Output the (X, Y) coordinate of the center of the cell containing the given text.  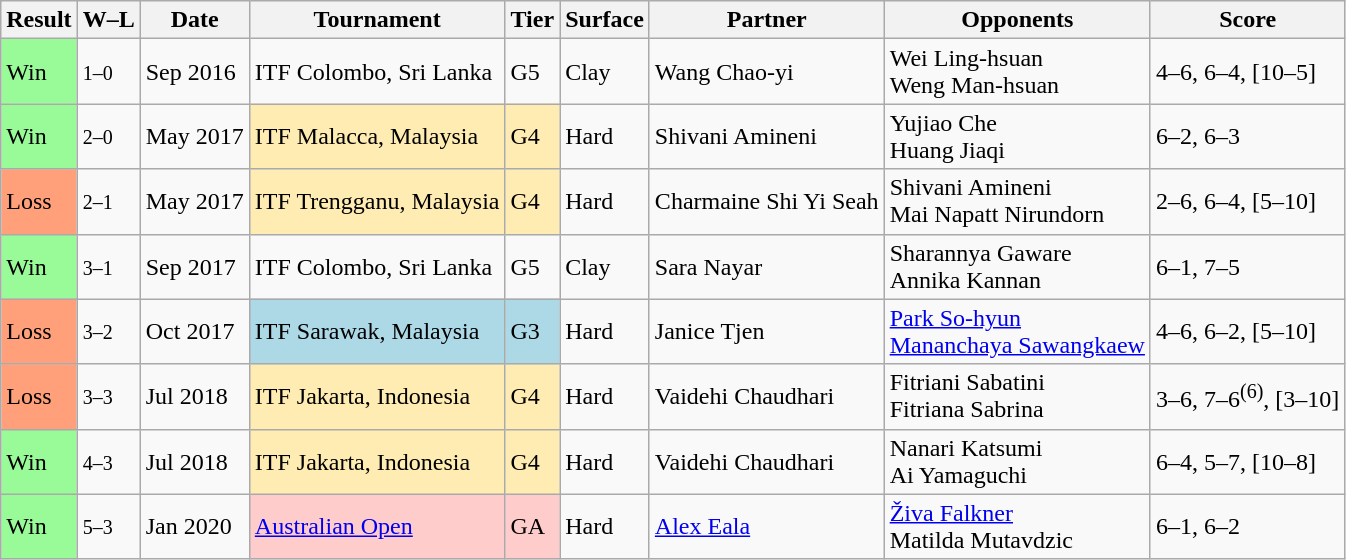
2–6, 6–4, [5–10] (1247, 202)
Janice Tjen (766, 332)
Partner (766, 20)
4–3 (108, 462)
3–6, 7–6(6), [3–10] (1247, 396)
6–4, 5–7, [10–8] (1247, 462)
3–3 (108, 396)
2–1 (108, 202)
1–0 (108, 72)
Date (194, 20)
3–2 (108, 332)
Opponents (1017, 20)
Oct 2017 (194, 332)
Result (39, 20)
Yujiao Che Huang Jiaqi (1017, 136)
Score (1247, 20)
Nanari Katsumi Ai Yamaguchi (1017, 462)
Charmaine Shi Yi Seah (766, 202)
6–1, 7–5 (1247, 266)
ITF Malacca, Malaysia (377, 136)
2–0 (108, 136)
W–L (108, 20)
Surface (605, 20)
G3 (532, 332)
Shivani Amineni Mai Napatt Nirundorn (1017, 202)
Tournament (377, 20)
Sep 2017 (194, 266)
Sharannya Gaware Annika Kannan (1017, 266)
ITF Sarawak, Malaysia (377, 332)
Park So-hyun Mananchaya Sawangkaew (1017, 332)
Wang Chao-yi (766, 72)
Shivani Amineni (766, 136)
6–2, 6–3 (1247, 136)
Wei Ling-hsuan Weng Man-hsuan (1017, 72)
Jan 2020 (194, 526)
Sep 2016 (194, 72)
4–6, 6–4, [10–5] (1247, 72)
6–1, 6–2 (1247, 526)
Alex Eala (766, 526)
ITF Trengganu, Malaysia (377, 202)
Australian Open (377, 526)
5–3 (108, 526)
Fitriani Sabatini Fitriana Sabrina (1017, 396)
4–6, 6–2, [5–10] (1247, 332)
GA (532, 526)
Živa Falkner Matilda Mutavdzic (1017, 526)
Sara Nayar (766, 266)
Tier (532, 20)
3–1 (108, 266)
